Detect which cell encompasses the target text, then output its [X, Y] center coordinate. 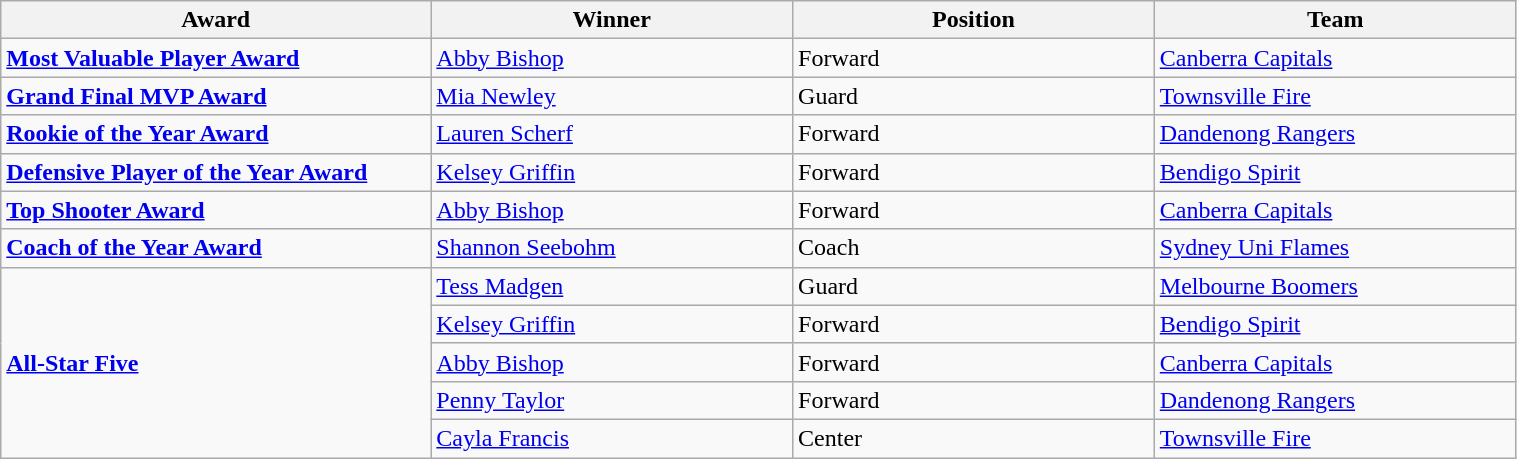
Lauren Scherf [612, 134]
Cayla Francis [612, 438]
Center [974, 438]
Rookie of the Year Award [216, 134]
Sydney Uni Flames [1335, 248]
Mia Newley [612, 96]
Defensive Player of the Year Award [216, 172]
Most Valuable Player Award [216, 58]
Coach [974, 248]
Shannon Seebohm [612, 248]
Award [216, 20]
Position [974, 20]
Top Shooter Award [216, 210]
Grand Final MVP Award [216, 96]
Tess Madgen [612, 286]
Coach of the Year Award [216, 248]
Team [1335, 20]
Melbourne Boomers [1335, 286]
All-Star Five [216, 362]
Penny Taylor [612, 400]
Winner [612, 20]
